Find where the given text appears and provide that cell's center as [x, y] coordinate. 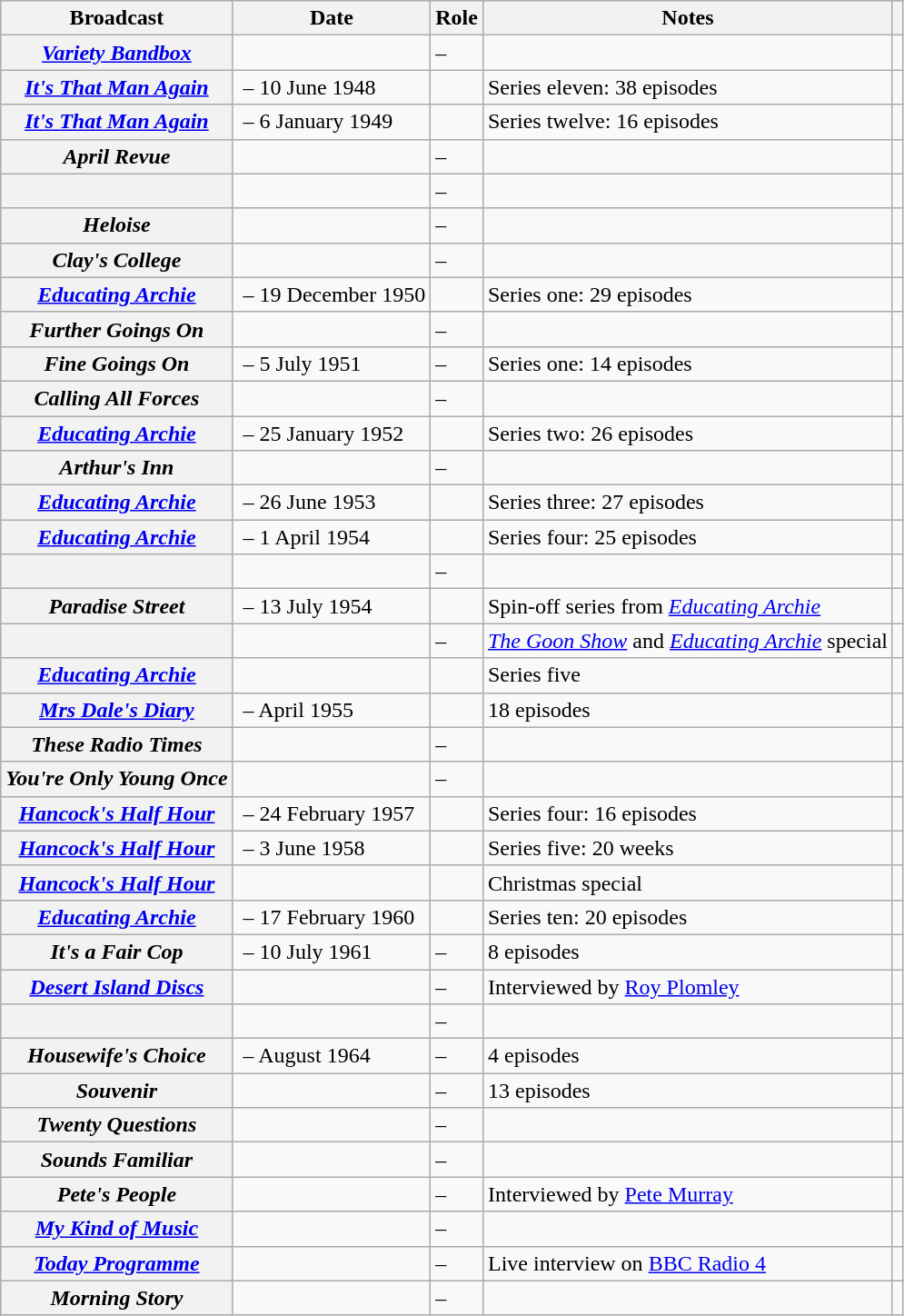
– August 1964 [332, 1056]
– 25 January 1952 [332, 434]
The Goon Show and Educating Archie special [687, 641]
April Revue [116, 156]
– 19 December 1950 [332, 294]
Series five [687, 675]
Series four: 16 episodes [687, 813]
These Radio Times [116, 744]
Clay's College [116, 260]
– 13 July 1954 [332, 606]
You're Only Young Once [116, 779]
Sounds Familiar [116, 1160]
Series one: 29 episodes [687, 294]
– 10 July 1961 [332, 952]
Series ten: 20 episodes [687, 917]
Housewife's Choice [116, 1056]
13 episodes [687, 1091]
Series three: 27 episodes [687, 503]
My Kind of Music [116, 1229]
– 17 February 1960 [332, 917]
Paradise Street [116, 606]
Pete's People [116, 1194]
Calling All Forces [116, 398]
Twenty Questions [116, 1125]
Souvenir [116, 1091]
4 episodes [687, 1056]
– 1 April 1954 [332, 537]
It's a Fair Cop [116, 952]
Fine Goings On [116, 364]
Christmas special [687, 882]
Role [457, 18]
Further Goings On [116, 329]
Series eleven: 38 episodes [687, 87]
18 episodes [687, 710]
Broadcast [116, 18]
– 24 February 1957 [332, 813]
Variety Bandbox [116, 53]
Interviewed by Roy Plomley [687, 986]
Today Programme [116, 1263]
– April 1955 [332, 710]
Notes [687, 18]
Morning Story [116, 1298]
Date [332, 18]
– 3 June 1958 [332, 848]
– 6 January 1949 [332, 122]
– 5 July 1951 [332, 364]
– 26 June 1953 [332, 503]
Series four: 25 episodes [687, 537]
Desert Island Discs [116, 986]
Mrs Dale's Diary [116, 710]
Arthur's Inn [116, 468]
Series one: 14 episodes [687, 364]
– 10 June 1948 [332, 87]
Series twelve: 16 episodes [687, 122]
Live interview on BBC Radio 4 [687, 1263]
8 episodes [687, 952]
Series two: 26 episodes [687, 434]
Series five: 20 weeks [687, 848]
Interviewed by Pete Murray [687, 1194]
Heloise [116, 225]
Spin-off series from Educating Archie [687, 606]
